Return (X, Y) of the center of cell containing provided text 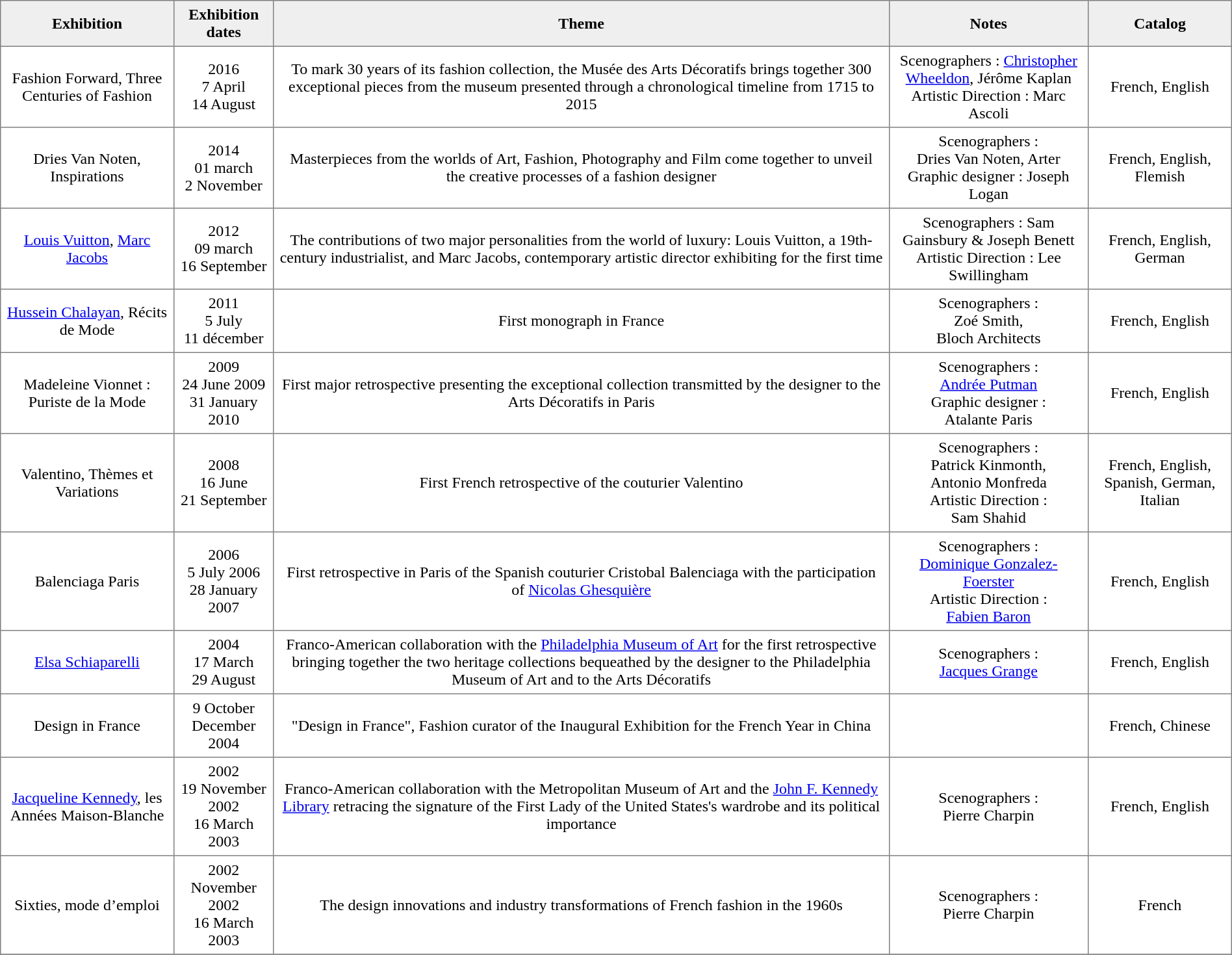
French, English, German (1161, 248)
200816 June21 September (224, 483)
"Design in France", Fashion curator of the Inaugural Exhibition for the French Year in China (581, 726)
200417 March29 August (224, 662)
Balenciaga Paris (87, 581)
French, English, Spanish, German, Italian (1161, 483)
French (1161, 905)
Scenographers : Christopher Wheeldon, Jérôme KaplanArtistic Direction : Marc Ascoli (989, 86)
201401 march2 November (224, 168)
Scenographers :Dominique Gonzalez-FoersterArtistic Direction :Fabien Baron (989, 581)
Sixties, mode d’emploi (87, 905)
Dries Van Noten, Inspirations (87, 168)
Fashion Forward, Three Centuries of Fashion (87, 86)
French, English, Flemish (1161, 168)
Exhibition dates (224, 23)
Hussein Chalayan, Récits de Mode (87, 321)
First retrospective in Paris of the Spanish couturier Cristobal Balenciaga with the participation of Nicolas Ghesquière (581, 581)
Valentino, Thèmes et Variations (87, 483)
9 OctoberDecember 2004 (224, 726)
Elsa Schiaparelli (87, 662)
First major retrospective presenting the exceptional collection transmitted by the designer to the Arts Décoratifs in Paris (581, 393)
Scenographers : Sam Gainsbury & Joseph BenettArtistic Direction : Lee Swillingham (989, 248)
Catalog (1161, 23)
201209 march16 September (224, 248)
French, Chinese (1161, 726)
Notes (989, 23)
2002November 200216 March 2003 (224, 905)
20167 April14 August (224, 86)
Scenographers :Patrick Kinmonth,Antonio MonfredaArtistic Direction :Sam Shahid (989, 483)
Jacqueline Kennedy, les Années Maison-Blanche (87, 807)
20115 July11 décember (224, 321)
200924 June 200931 January 2010 (224, 393)
The design innovations and industry transformations of French fashion in the 1960s (581, 905)
First French retrospective of the couturier Valentino (581, 483)
200219 November 200216 March 2003 (224, 807)
Exhibition (87, 23)
Scenographers :Jacques Grange (989, 662)
Design in France (87, 726)
Theme (581, 23)
Madeleine Vionnet : Puriste de la Mode (87, 393)
Louis Vuitton, Marc Jacobs (87, 248)
First monograph in France (581, 321)
20065 July 200628 January 2007 (224, 581)
Scenographers :Dries Van Noten, ArterGraphic designer : Joseph Logan (989, 168)
Scenographers :Andrée PutmanGraphic designer :Atalante Paris (989, 393)
Scenographers :Zoé Smith,Bloch Architects (989, 321)
Masterpieces from the worlds of Art, Fashion, Photography and Film come together to unveil the creative processes of a fashion designer (581, 168)
